Return [X, Y] of the center of cell containing provided text 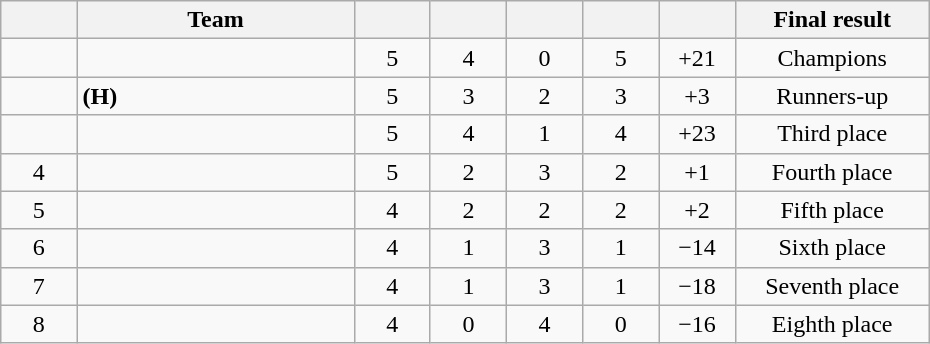
7 [39, 286]
Runners-up [832, 96]
Team [216, 20]
+2 [697, 210]
(H) [216, 96]
Final result [832, 20]
6 [39, 248]
Seventh place [832, 286]
Fourth place [832, 172]
+1 [697, 172]
+23 [697, 134]
Third place [832, 134]
8 [39, 324]
+21 [697, 58]
Sixth place [832, 248]
+3 [697, 96]
−18 [697, 286]
−16 [697, 324]
Champions [832, 58]
−14 [697, 248]
Eighth place [832, 324]
Fifth place [832, 210]
